Pinpoint the cell where the given text exists, returning its [x, y] midpoint coordinate. 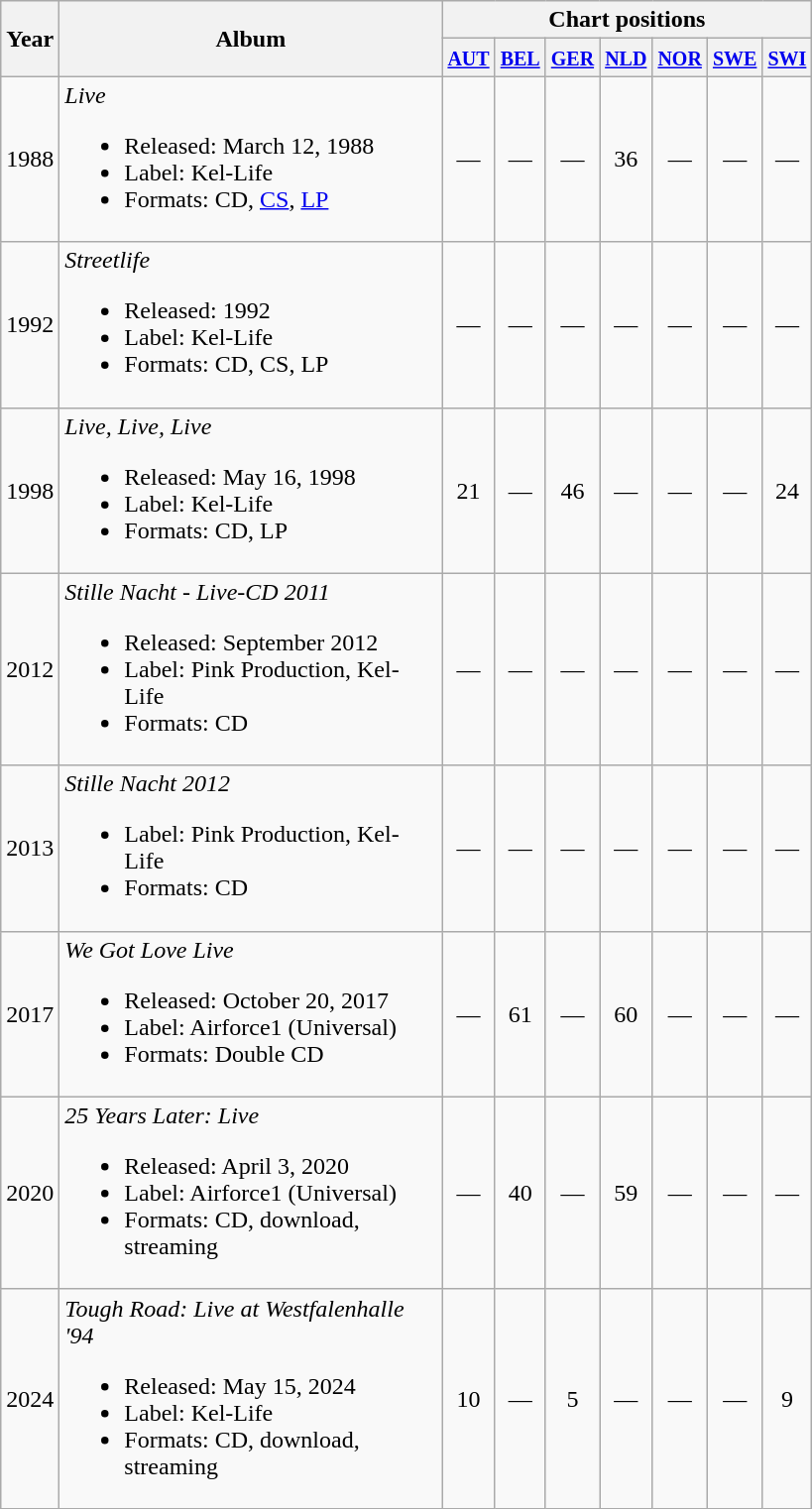
GER [572, 58]
Live, Live, LiveReleased: May 16, 1998Label: Kel-LifeFormats: CD, LP [251, 490]
SWE [735, 58]
1988 [30, 159]
NLD [627, 58]
Tough Road: Live at Westfalenhalle '94Released: May 15, 2024Label: Kel-LifeFormats: CD, download, streaming [251, 1398]
We Got Love LiveReleased: October 20, 2017Label: Airforce1 (Universal)Formats: Double CD [251, 1013]
9 [787, 1398]
2013 [30, 849]
21 [468, 490]
60 [627, 1013]
2020 [30, 1193]
1998 [30, 490]
2012 [30, 669]
Chart positions [627, 20]
36 [627, 159]
24 [787, 490]
LiveReleased: March 12, 1988Label: Kel-LifeFormats: CD, CS, LP [251, 159]
Year [30, 39]
46 [572, 490]
1992 [30, 325]
NOR [680, 58]
Album [251, 39]
AUT [468, 58]
BEL [520, 58]
61 [520, 1013]
SWI [787, 58]
10 [468, 1398]
5 [572, 1398]
StreetlifeReleased: 1992Label: Kel-LifeFormats: CD, CS, LP [251, 325]
Stille Nacht 2012Label: Pink Production, Kel-LifeFormats: CD [251, 849]
59 [627, 1193]
2017 [30, 1013]
2024 [30, 1398]
40 [520, 1193]
Stille Nacht - Live-CD 2011Released: September 2012Label: Pink Production, Kel-LifeFormats: CD [251, 669]
25 Years Later: LiveReleased: April 3, 2020Label: Airforce1 (Universal)Formats: CD, download, streaming [251, 1193]
